For the text-containing cell, return its midpoint in (X, Y) coordinate format. 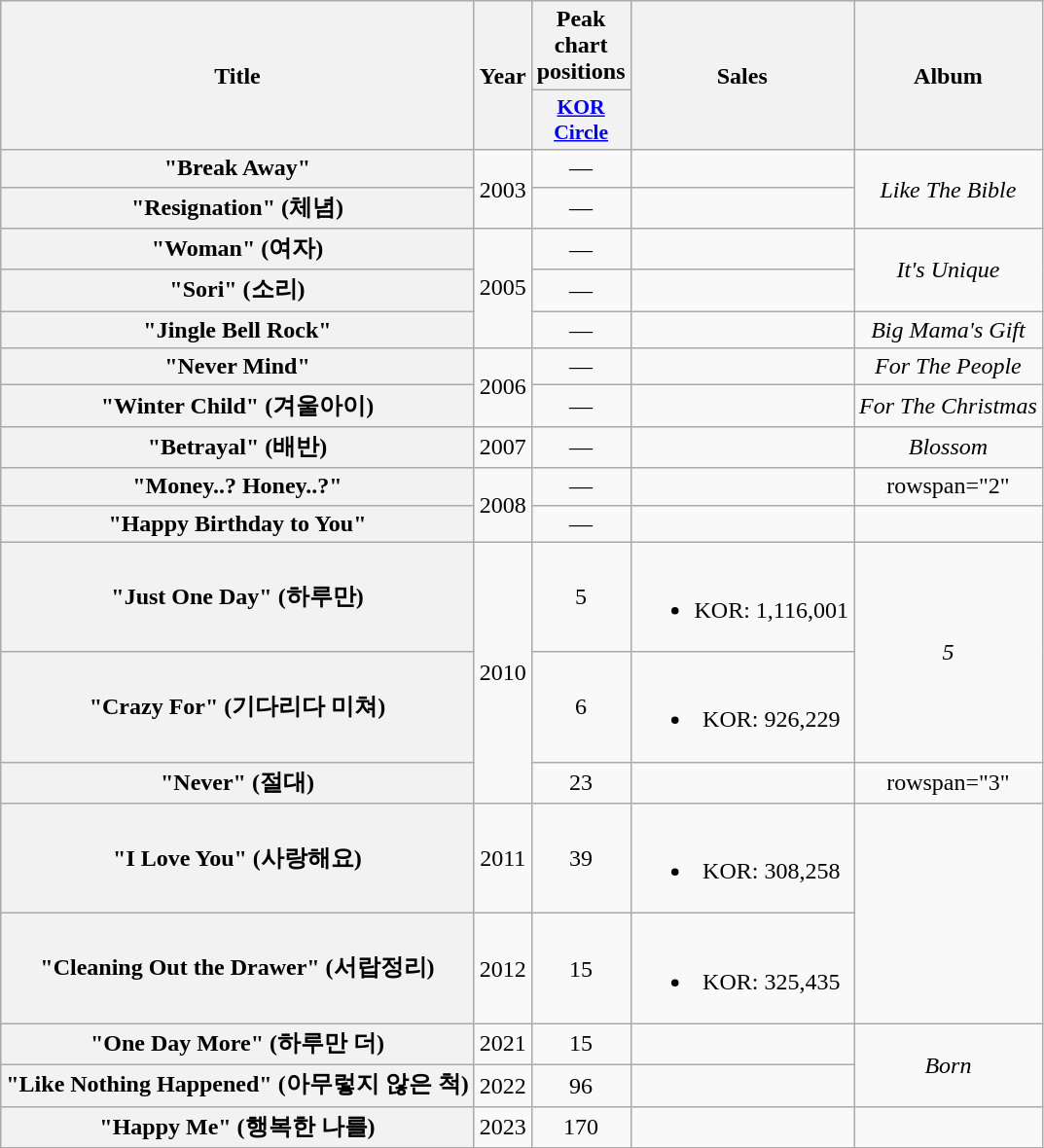
Year (502, 76)
rowspan="3" (949, 782)
"Happy Birthday to You" (237, 523)
"Resignation" (체념) (237, 208)
KOR: 308,258 (742, 858)
Born (949, 1064)
2007 (502, 448)
"Never" (절대) (237, 782)
KOR: 1,116,001 (742, 597)
23 (581, 782)
2010 (502, 673)
"I Love You" (사랑해요) (237, 858)
Title (237, 76)
"Money..? Honey..?" (237, 486)
2005 (502, 288)
2022 (502, 1086)
6 (581, 706)
Album (949, 76)
"Cleaning Out the Drawer" (서랍정리) (237, 969)
"Winter Child" (겨울아이) (237, 407)
"Just One Day" (하루만) (237, 597)
"Never Mind" (237, 367)
Blossom (949, 448)
"Happy Me" (행복한 나를) (237, 1127)
"Jingle Bell Rock" (237, 330)
2021 (502, 1045)
"Break Away" (237, 168)
"Crazy For" (기다리다 미쳐) (237, 706)
2006 (502, 387)
"Woman" (여자) (237, 249)
It's Unique (949, 270)
KOR: 325,435 (742, 969)
For The Christmas (949, 407)
Peak chart positions (581, 46)
"Like Nothing Happened" (아무렇지 않은 척) (237, 1086)
2012 (502, 969)
Sales (742, 76)
"Betrayal" (배반) (237, 448)
Like The Bible (949, 189)
2003 (502, 189)
170 (581, 1127)
2023 (502, 1127)
2008 (502, 505)
rowspan="2" (949, 486)
Big Mama's Gift (949, 330)
96 (581, 1086)
"Sori" (소리) (237, 290)
"One Day More" (하루만 더) (237, 1045)
39 (581, 858)
KOR: 926,229 (742, 706)
2011 (502, 858)
KORCircle (581, 121)
For The People (949, 367)
